Find where the given text appears and provide that cell's center as (X, Y) coordinate. 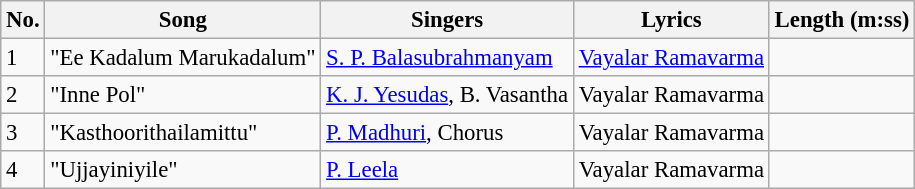
"Ujjayiniyile" (183, 170)
Length (m:ss) (842, 20)
3 (23, 133)
4 (23, 170)
1 (23, 58)
"Inne Pol" (183, 95)
Song (183, 20)
Lyrics (671, 20)
K. J. Yesudas, B. Vasantha (448, 95)
"Kasthoorithailamittu" (183, 133)
Singers (448, 20)
S. P. Balasubrahmanyam (448, 58)
P. Madhuri, Chorus (448, 133)
2 (23, 95)
P. Leela (448, 170)
"Ee Kadalum Marukadalum" (183, 58)
No. (23, 20)
